Return [x, y] of the center of cell containing provided text 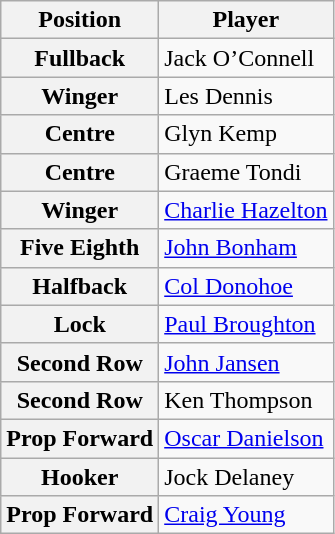
Player [246, 20]
Fullback [80, 58]
Halfback [80, 286]
John Jansen [246, 362]
Col Donohoe [246, 286]
Oscar Danielson [246, 438]
Graeme Tondi [246, 172]
Jock Delaney [246, 477]
Position [80, 20]
Jack O’Connell [246, 58]
John Bonham [246, 248]
Hooker [80, 477]
Les Dennis [246, 96]
Craig Young [246, 515]
Ken Thompson [246, 400]
Lock [80, 324]
Paul Broughton [246, 324]
Charlie Hazelton [246, 210]
Glyn Kemp [246, 134]
Five Eighth [80, 248]
